From the cell containing the given text, extract its center point as (x, y) coordinate. 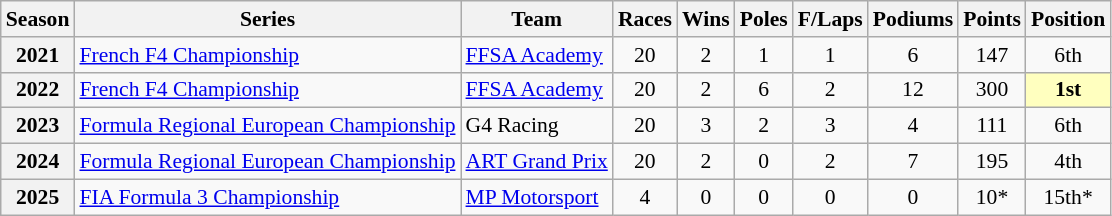
195 (992, 162)
4th (1068, 162)
Team (536, 19)
FIA Formula 3 Championship (267, 197)
Podiums (914, 19)
12 (914, 90)
F/Laps (830, 19)
7 (914, 162)
15th* (1068, 197)
G4 Racing (536, 126)
Wins (706, 19)
300 (992, 90)
2022 (38, 90)
Points (992, 19)
1st (1068, 90)
Races (645, 19)
Series (267, 19)
MP Motorsport (536, 197)
10* (992, 197)
2021 (38, 55)
2024 (38, 162)
Position (1068, 19)
147 (992, 55)
Poles (764, 19)
111 (992, 126)
2025 (38, 197)
Season (38, 19)
ART Grand Prix (536, 162)
2023 (38, 126)
